Locate the cell with the specified text and output its [X, Y] center coordinate. 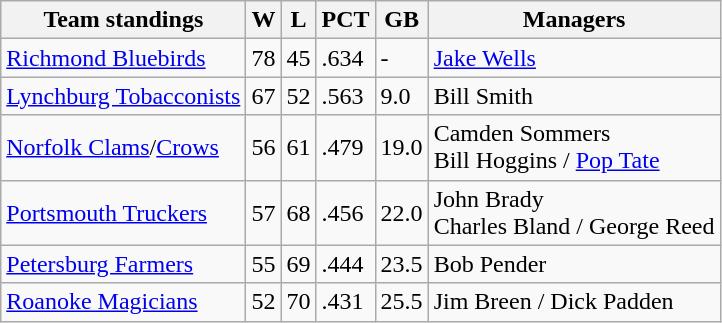
.479 [346, 148]
68 [298, 212]
L [298, 20]
69 [298, 264]
Jake Wells [574, 58]
Portsmouth Truckers [124, 212]
70 [298, 302]
W [264, 20]
55 [264, 264]
Bill Smith [574, 96]
Richmond Bluebirds [124, 58]
.431 [346, 302]
19.0 [402, 148]
Roanoke Magicians [124, 302]
61 [298, 148]
22.0 [402, 212]
Petersburg Farmers [124, 264]
PCT [346, 20]
GB [402, 20]
.456 [346, 212]
Lynchburg Tobacconists [124, 96]
Norfolk Clams/Crows [124, 148]
23.5 [402, 264]
.444 [346, 264]
Managers [574, 20]
Jim Breen / Dick Padden [574, 302]
78 [264, 58]
56 [264, 148]
67 [264, 96]
- [402, 58]
9.0 [402, 96]
John Brady Charles Bland / George Reed [574, 212]
57 [264, 212]
Camden Sommers Bill Hoggins / Pop Tate [574, 148]
.634 [346, 58]
Team standings [124, 20]
25.5 [402, 302]
Bob Pender [574, 264]
.563 [346, 96]
45 [298, 58]
